Locate the cell with the specified text and output its (X, Y) center coordinate. 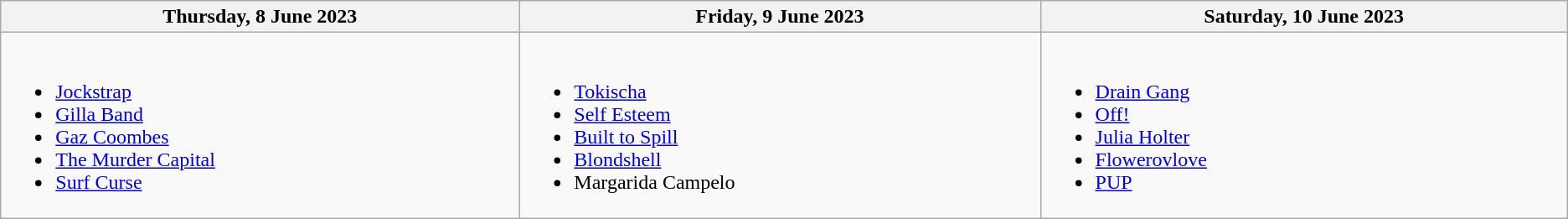
Thursday, 8 June 2023 (260, 17)
TokischaSelf EsteemBuilt to SpillBlondshellMargarida Campelo (780, 126)
Saturday, 10 June 2023 (1303, 17)
Drain GangOff!Julia HolterFlowerovlovePUP (1303, 126)
Friday, 9 June 2023 (780, 17)
JockstrapGilla BandGaz CoombesThe Murder CapitalSurf Curse (260, 126)
